Return the [X, Y] coordinate for the center point of the cell that contains the specified text.  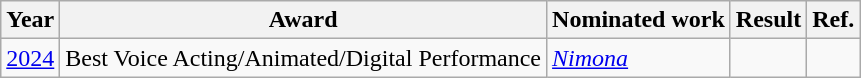
Nimona [639, 58]
Result [768, 20]
Best Voice Acting/Animated/Digital Performance [304, 58]
Award [304, 20]
Ref. [834, 20]
2024 [30, 58]
Year [30, 20]
Nominated work [639, 20]
